Pinpoint the cell where the given text exists, returning its [X, Y] midpoint coordinate. 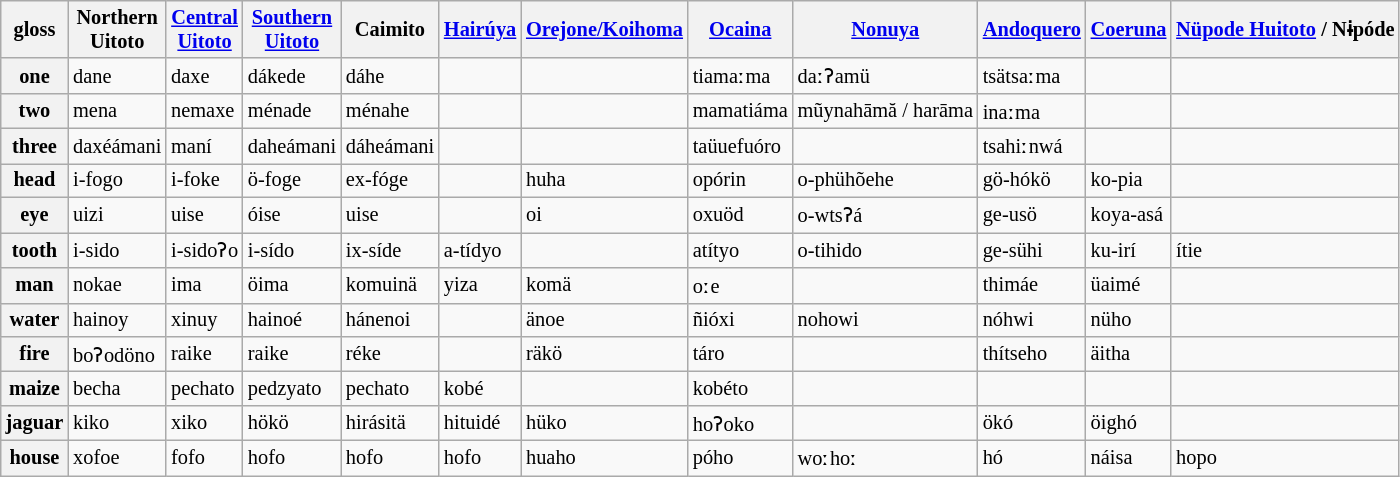
ge-usö [1032, 214]
fire [34, 354]
nóhwi [1032, 320]
maní [204, 146]
i-sído [292, 250]
äitha [1129, 354]
thimáe [1032, 284]
Northern Uitoto [117, 29]
xiko [204, 422]
ix-síde [390, 250]
maize [34, 388]
hökö [292, 422]
uizi [117, 214]
mũynahāmă / harāma [886, 110]
dáheámani [390, 146]
ítie [1285, 250]
ima [204, 284]
ge-sühi [1032, 250]
náisa [1129, 458]
nemaxe [204, 110]
ex-fóge [390, 180]
oi [604, 214]
thítseho [1032, 354]
Andoquero [1032, 29]
óise [292, 214]
daheámani [292, 146]
Ocaina [740, 29]
kobé [480, 388]
nokae [117, 284]
komä [604, 284]
tsahiːnwá [1032, 146]
one [34, 76]
kobéto [740, 388]
mamatiáma [740, 110]
póho [740, 458]
dane [117, 76]
Nüpode Huitoto / Nɨpóde [1285, 29]
man [34, 284]
réke [390, 354]
öighó [1129, 422]
woːhoː [886, 458]
koya-asá [1129, 214]
Hairúya [480, 29]
ku-irí [1129, 250]
üaimé [1129, 284]
táro [740, 354]
a-tídyo [480, 250]
hirásitä [390, 422]
fofo [204, 458]
xinuy [204, 320]
eye [34, 214]
tsätsaːma [1032, 76]
o-phühõehe [886, 180]
Southern Uitoto [292, 29]
tiamaːma [740, 76]
huaho [604, 458]
boʔodöno [117, 354]
daxéámani [117, 146]
ñióxi [740, 320]
komuinä [390, 284]
ökó [1032, 422]
water [34, 320]
i-foke [204, 180]
ö-foge [292, 180]
oxuöd [740, 214]
i-sido [117, 250]
hoʔoko [740, 422]
o-wtsʔá [886, 214]
tooth [34, 250]
i-fogo [117, 180]
daxe [204, 76]
räkö [604, 354]
o-tihido [886, 250]
inaːma [1032, 110]
oːe [740, 284]
hopo [1285, 458]
hainoy [117, 320]
hainoé [292, 320]
taüuefuóro [740, 146]
nüho [1129, 320]
kiko [117, 422]
i-sidoʔo [204, 250]
Caimito [390, 29]
xofoe [117, 458]
becha [117, 388]
huha [604, 180]
jaguar [34, 422]
Nonuya [886, 29]
daːʔamü [886, 76]
pedzyato [292, 388]
house [34, 458]
hüko [604, 422]
Coeruna [1129, 29]
ko-pia [1129, 180]
atítyo [740, 250]
gloss [34, 29]
mena [117, 110]
änoe [604, 320]
öima [292, 284]
opórin [740, 180]
hánenoi [390, 320]
nohowi [886, 320]
dáhe [390, 76]
Orejone/Koihoma [604, 29]
hituidé [480, 422]
dákede [292, 76]
head [34, 180]
three [34, 146]
yiza [480, 284]
two [34, 110]
gö-hókö [1032, 180]
Central Uitoto [204, 29]
hó [1032, 458]
ménahe [390, 110]
ménade [292, 110]
